Determine the [x, y] coordinate at the center of the cell enclosing the given text.  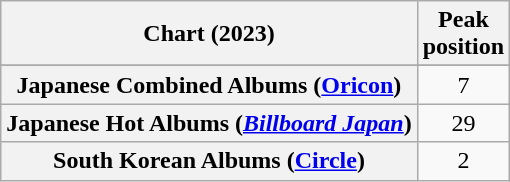
Chart (2023) [209, 34]
29 [463, 123]
2 [463, 161]
Japanese Hot Albums (Billboard Japan) [209, 123]
Japanese Combined Albums (Oricon) [209, 85]
7 [463, 85]
Peakposition [463, 34]
South Korean Albums (Circle) [209, 161]
